Capture the cell that displays the provided text and extract its (x, y) central coordinate. 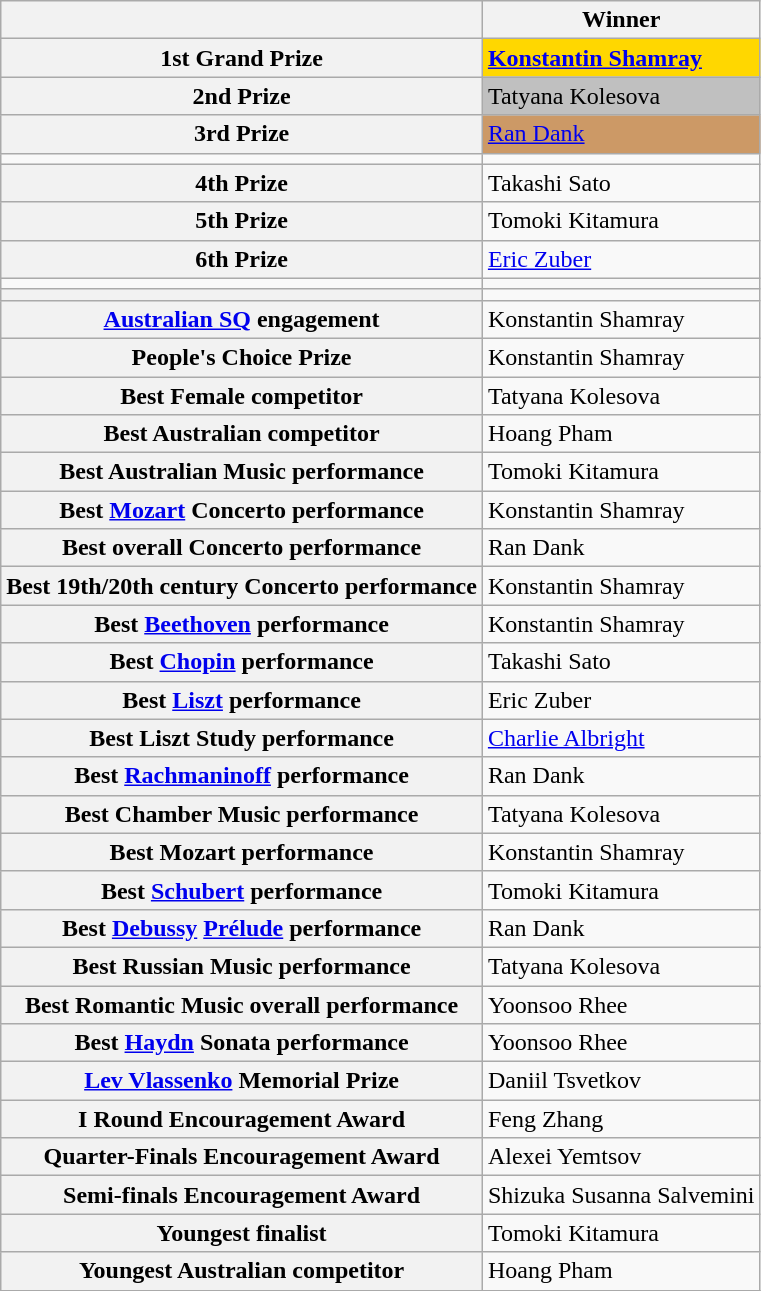
Best 19th/20th century Concerto performance (242, 586)
3rd Prize (242, 134)
Best Beethoven performance (242, 624)
Best Chopin performance (242, 662)
Best Romantic Music overall performance (242, 1005)
I Round Encouragement Award (242, 1119)
2nd Prize (242, 96)
Semi-finals Encouragement Award (242, 1195)
Youngest Australian competitor (242, 1271)
1st Grand Prize (242, 58)
Best Female competitor (242, 395)
Australian SQ engagement (242, 319)
Winner (621, 20)
Best Schubert performance (242, 890)
Feng Zhang (621, 1119)
People's Choice Prize (242, 357)
4th Prize (242, 183)
Best Australian Music performance (242, 472)
Best overall Concerto performance (242, 548)
Best Rachmaninoff performance (242, 776)
Lev Vlassenko Memorial Prize (242, 1081)
Best Russian Music performance (242, 966)
Alexei Yemtsov (621, 1157)
Youngest finalist (242, 1233)
Best Mozart Concerto performance (242, 510)
Best Chamber Music performance (242, 814)
Daniil Tsvetkov (621, 1081)
Shizuka Susanna Salvemini (621, 1195)
6th Prize (242, 259)
Best Mozart performance (242, 852)
Best Haydn Sonata performance (242, 1043)
Quarter-Finals Encouragement Award (242, 1157)
5th Prize (242, 221)
Best Liszt Study performance (242, 738)
Best Liszt performance (242, 700)
Best Debussy Prélude performance (242, 928)
Best Australian competitor (242, 434)
Charlie Albright (621, 738)
